Extract the [x, y] coordinate from the center of the cell holding the provided text.  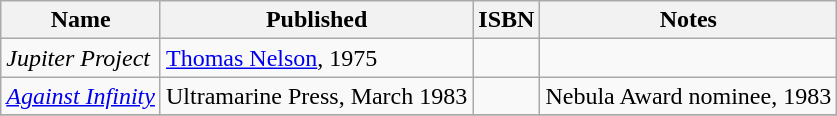
Name [81, 20]
Nebula Award nominee, 1983 [688, 96]
Notes [688, 20]
Thomas Nelson, 1975 [316, 58]
Jupiter Project [81, 58]
Ultramarine Press, March 1983 [316, 96]
ISBN [506, 20]
Against Infinity [81, 96]
Published [316, 20]
